Locate the cell with the specified text and output its [x, y] center coordinate. 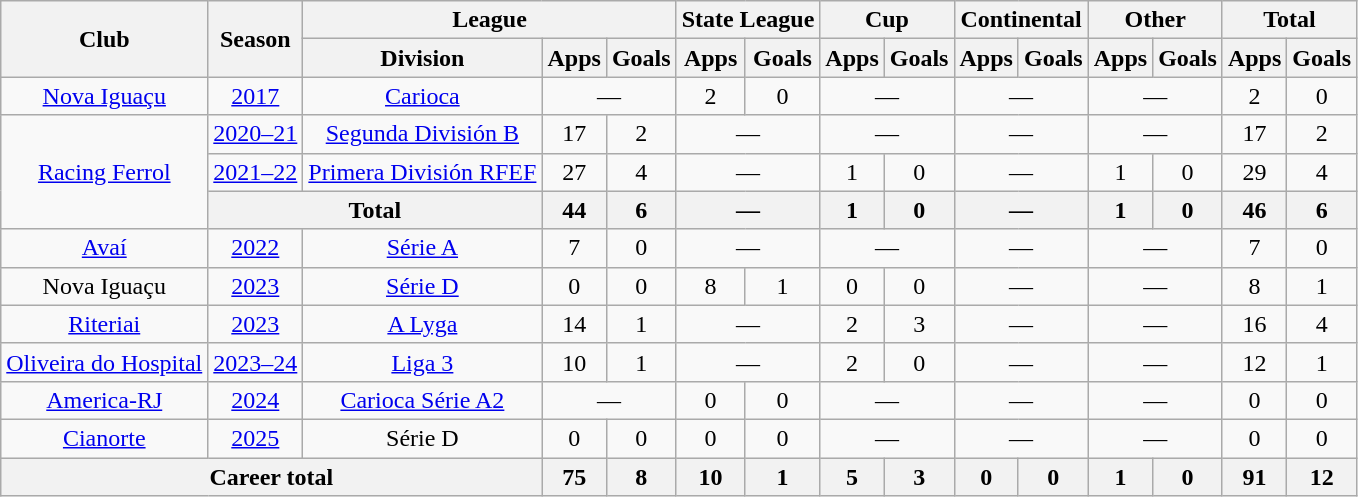
14 [574, 324]
75 [574, 477]
91 [1254, 477]
2025 [256, 438]
5 [852, 477]
Liga 3 [422, 362]
2021–22 [256, 172]
League [490, 20]
46 [1254, 210]
State League [748, 20]
Club [104, 39]
Primera División RFEF [422, 172]
Segunda División B [422, 134]
Oliveira do Hospital [104, 362]
2017 [256, 96]
Carioca Série A2 [422, 400]
2024 [256, 400]
29 [1254, 172]
Avaí [104, 248]
America-RJ [104, 400]
Riteriai [104, 324]
2023–24 [256, 362]
16 [1254, 324]
Continental [1021, 20]
A Lyga [422, 324]
Carioca [422, 96]
Other [1155, 20]
27 [574, 172]
Career total [272, 477]
2020–21 [256, 134]
Cup [887, 20]
Cianorte [104, 438]
Division [422, 58]
2022 [256, 248]
Season [256, 39]
Série A [422, 248]
44 [574, 210]
Racing Ferrol [104, 172]
